Search for the cell housing the specified text and yield its (X, Y) center coordinate. 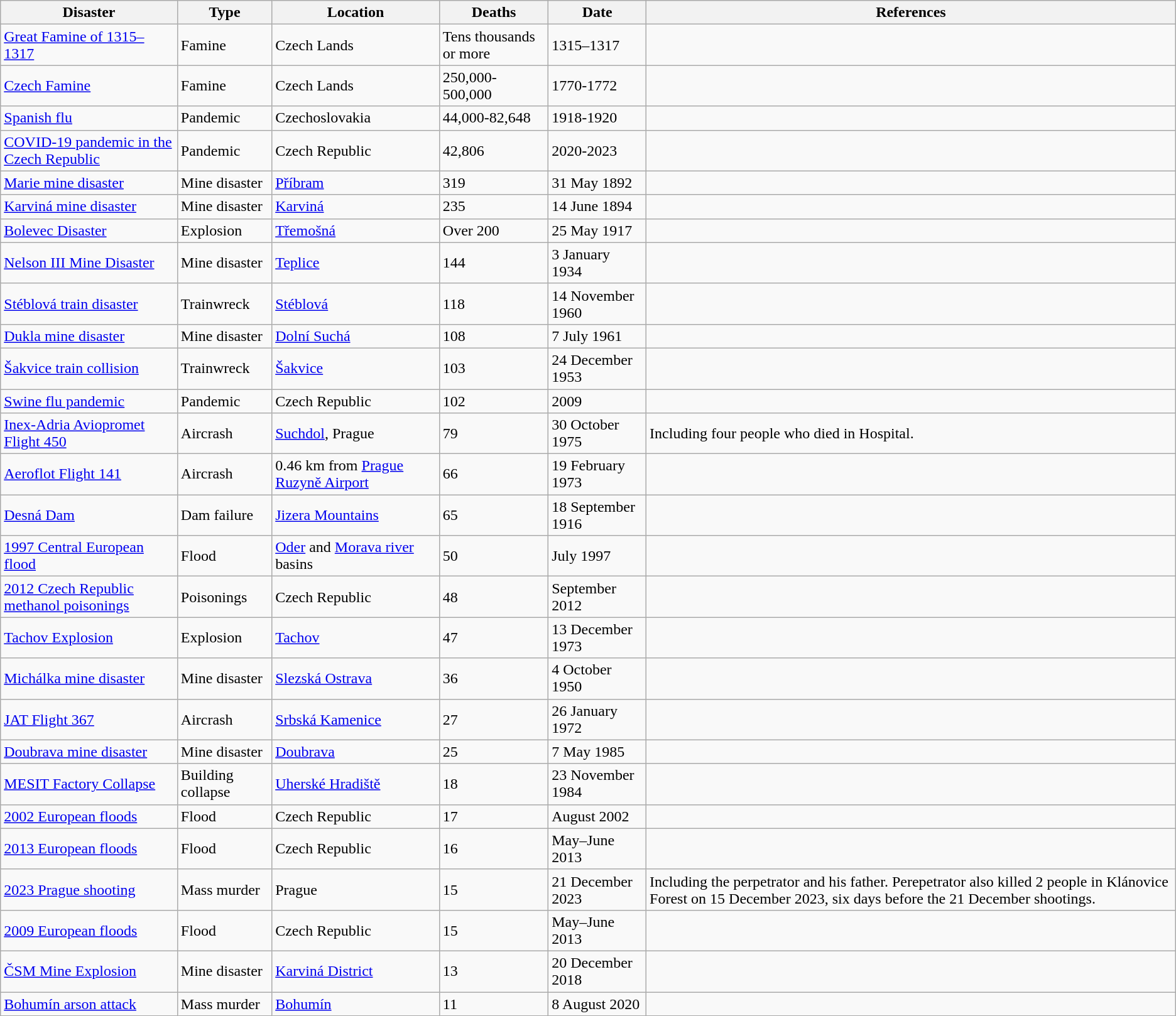
79 (494, 433)
Dolní Suchá (356, 336)
2009 European floods (89, 931)
Disaster (89, 13)
103 (494, 368)
Suchdol, Prague (356, 433)
Czech Famine (89, 85)
Location (356, 13)
250,000-500,000 (494, 85)
319 (494, 183)
Bolevec Disaster (89, 230)
July 1997 (597, 556)
Tachov Explosion (89, 638)
0.46 km from Prague Ruzyně Airport (356, 475)
Spanish flu (89, 118)
Dukla mine disaster (89, 336)
Great Famine of 1315–1317 (89, 45)
Marie mine disaster (89, 183)
118 (494, 304)
25 (494, 752)
Inex-Adria Aviopromet Flight 450 (89, 433)
31 May 1892 (597, 183)
Building collapse (224, 784)
48 (494, 597)
2012 Czech Republic methanol poisonings (89, 597)
44,000-82,648 (494, 118)
Dam failure (224, 515)
Aeroflot Flight 141 (89, 475)
108 (494, 336)
Type (224, 13)
21 December 2023 (597, 889)
2020-2023 (597, 151)
Tachov (356, 638)
Karviná (356, 207)
Doubrava mine disaster (89, 752)
102 (494, 401)
11 (494, 1004)
Uherské Hradiště (356, 784)
2002 European floods (89, 816)
Šakvice train collision (89, 368)
42,806 (494, 151)
1315–1317 (597, 45)
3 January 1934 (597, 262)
Teplice (356, 262)
66 (494, 475)
25 May 1917 (597, 230)
Šakvice (356, 368)
Including four people who died in Hospital. (911, 433)
Bohumín (356, 1004)
19 February 1973 (597, 475)
Swine flu pandemic (89, 401)
Date (597, 13)
ČSM Mine Explosion (89, 971)
8 August 2020 (597, 1004)
13 December 1973 (597, 638)
Desná Dam (89, 515)
26 January 1972 (597, 720)
1918-1920 (597, 118)
August 2002 (597, 816)
Stéblová train disaster (89, 304)
Over 200 (494, 230)
14 June 1894 (597, 207)
2009 (597, 401)
30 October 1975 (597, 433)
Srbská Kamenice (356, 720)
Příbram (356, 183)
2013 European floods (89, 849)
16 (494, 849)
47 (494, 638)
13 (494, 971)
2023 Prague shooting (89, 889)
MESIT Factory Collapse (89, 784)
Deaths (494, 13)
27 (494, 720)
Czechoslovakia (356, 118)
20 December 2018 (597, 971)
235 (494, 207)
Prague (356, 889)
Karviná mine disaster (89, 207)
4 October 1950 (597, 678)
1770-1772 (597, 85)
Doubrava (356, 752)
17 (494, 816)
References (911, 13)
24 December 1953 (597, 368)
COVID-19 pandemic in the Czech Republic (89, 151)
18 September 1916 (597, 515)
144 (494, 262)
Tens thousands or more (494, 45)
Poisonings (224, 597)
Nelson III Mine Disaster (89, 262)
Třemošná (356, 230)
JAT Flight 367 (89, 720)
50 (494, 556)
18 (494, 784)
23 November 1984 (597, 784)
7 May 1985 (597, 752)
7 July 1961 (597, 336)
65 (494, 515)
Bohumín arson attack (89, 1004)
Oder and Morava river basins (356, 556)
36 (494, 678)
14 November 1960 (597, 304)
Stéblová (356, 304)
Michálka mine disaster (89, 678)
September 2012 (597, 597)
1997 Central European flood (89, 556)
Slezská Ostrava (356, 678)
Jizera Mountains (356, 515)
Karviná District (356, 971)
